Return the [x, y] coordinate for the center point of the cell that contains the specified text.  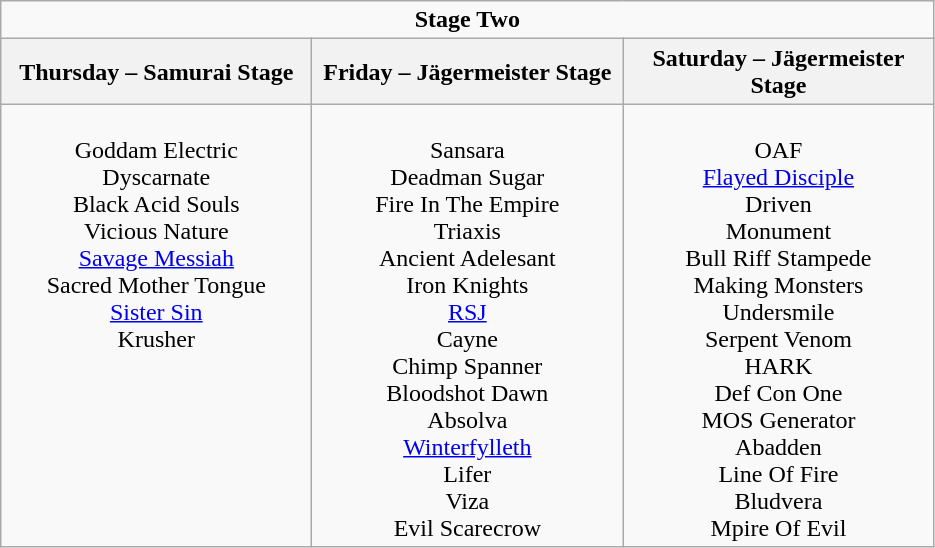
Stage Two [468, 20]
Thursday – Samurai Stage [156, 72]
Goddam Electric Dyscarnate Black Acid Souls Vicious Nature Savage Messiah Sacred Mother Tongue Sister Sin Krusher [156, 326]
Friday – Jägermeister Stage [468, 72]
Saturday – Jägermeister Stage [778, 72]
